Pinpoint the cell where the given text exists, returning its [X, Y] midpoint coordinate. 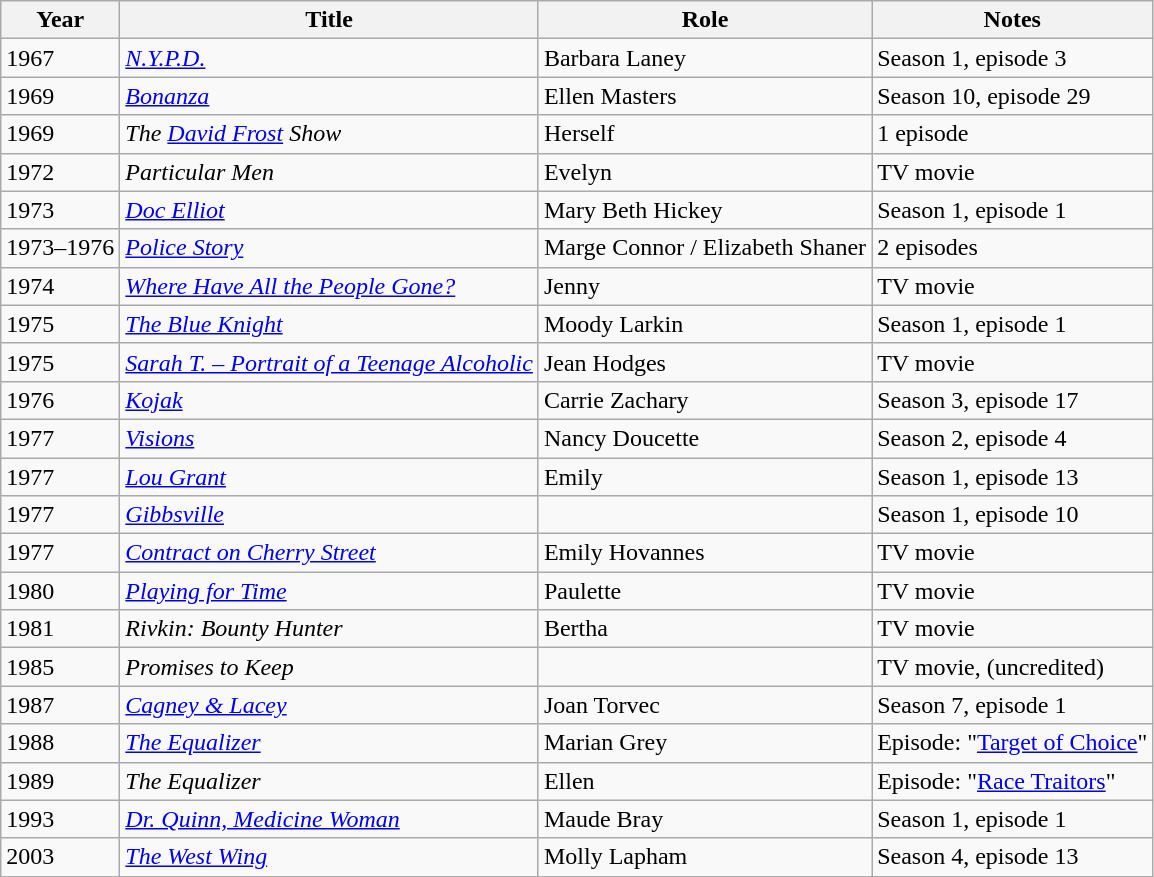
Ellen Masters [704, 96]
Where Have All the People Gone? [330, 286]
1987 [60, 705]
Moody Larkin [704, 324]
Emily [704, 477]
1980 [60, 591]
Season 4, episode 13 [1012, 857]
Maude Bray [704, 819]
Evelyn [704, 172]
Joan Torvec [704, 705]
1974 [60, 286]
Season 2, episode 4 [1012, 438]
Season 1, episode 10 [1012, 515]
Season 3, episode 17 [1012, 400]
Marian Grey [704, 743]
Notes [1012, 20]
1967 [60, 58]
Bertha [704, 629]
1 episode [1012, 134]
1973 [60, 210]
Visions [330, 438]
Rivkin: Bounty Hunter [330, 629]
Mary Beth Hickey [704, 210]
Kojak [330, 400]
2003 [60, 857]
Contract on Cherry Street [330, 553]
Episode: "Target of Choice" [1012, 743]
N.Y.P.D. [330, 58]
1988 [60, 743]
1989 [60, 781]
Role [704, 20]
Lou Grant [330, 477]
1985 [60, 667]
Season 7, episode 1 [1012, 705]
Cagney & Lacey [330, 705]
The West Wing [330, 857]
1981 [60, 629]
Paulette [704, 591]
Doc Elliot [330, 210]
Promises to Keep [330, 667]
Dr. Quinn, Medicine Woman [330, 819]
Playing for Time [330, 591]
Season 1, episode 13 [1012, 477]
Emily Hovannes [704, 553]
Police Story [330, 248]
1973–1976 [60, 248]
Season 1, episode 3 [1012, 58]
Episode: "Race Traitors" [1012, 781]
1993 [60, 819]
Barbara Laney [704, 58]
Ellen [704, 781]
Jenny [704, 286]
Particular Men [330, 172]
1976 [60, 400]
1972 [60, 172]
Molly Lapham [704, 857]
Title [330, 20]
Bonanza [330, 96]
Carrie Zachary [704, 400]
2 episodes [1012, 248]
Herself [704, 134]
Nancy Doucette [704, 438]
Gibbsville [330, 515]
Season 10, episode 29 [1012, 96]
Jean Hodges [704, 362]
TV movie, (uncredited) [1012, 667]
Marge Connor / Elizabeth Shaner [704, 248]
The Blue Knight [330, 324]
Year [60, 20]
Sarah T. – Portrait of a Teenage Alcoholic [330, 362]
The David Frost Show [330, 134]
